Identify which cell holds the provided text, then report its [x, y] central coordinate. 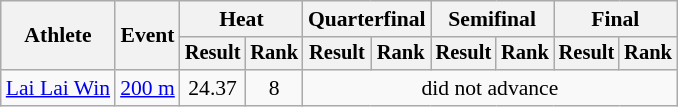
Lai Lai Win [58, 88]
Event [148, 36]
Final [616, 19]
24.37 [213, 88]
Semifinal [492, 19]
8 [274, 88]
200 m [148, 88]
Quarterfinal [367, 19]
Athlete [58, 36]
Heat [242, 19]
did not advance [490, 88]
